Identify which cell holds the provided text, then report its [X, Y] central coordinate. 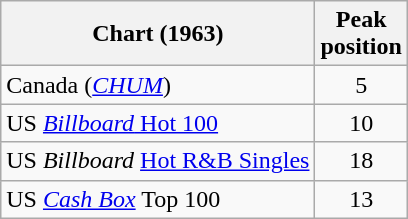
US Billboard Hot R&B Singles [158, 161]
13 [361, 199]
US Billboard Hot 100 [158, 123]
18 [361, 161]
10 [361, 123]
US Cash Box Top 100 [158, 199]
Peakposition [361, 34]
5 [361, 85]
Canada (CHUM) [158, 85]
Chart (1963) [158, 34]
